Locate the cell with the specified text and output its (X, Y) center coordinate. 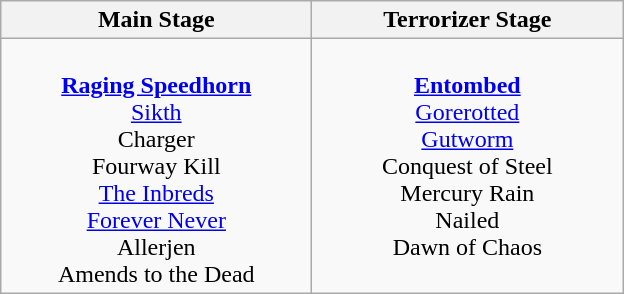
Raging Speedhorn Sikth Charger Fourway Kill The Inbreds Forever Never Allerjen Amends to the Dead (156, 166)
Main Stage (156, 20)
Entombed Gorerotted Gutworm Conquest of Steel Mercury Rain Nailed Dawn of Chaos (468, 166)
Terrorizer Stage (468, 20)
